Detect which cell encompasses the target text, then output its [X, Y] center coordinate. 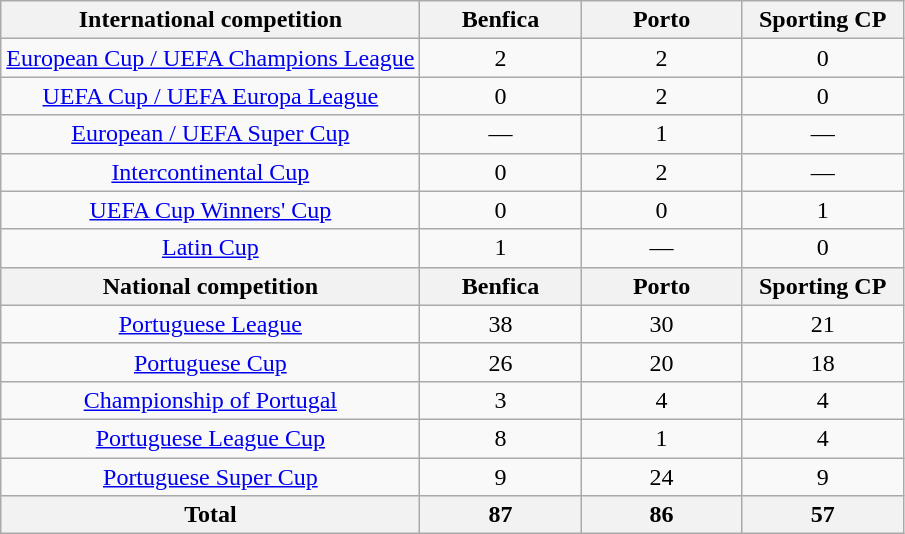
24 [662, 477]
Portuguese League Cup [210, 438]
UEFA Cup / UEFA Europa League [210, 96]
National competition [210, 286]
3 [500, 400]
Intercontinental Cup [210, 172]
European Cup / UEFA Champions League [210, 58]
Total [210, 515]
European / UEFA Super Cup [210, 134]
UEFA Cup Winners' Cup [210, 210]
Portuguese Cup [210, 362]
Championship of Portugal [210, 400]
Portuguese League [210, 324]
International competition [210, 20]
87 [500, 515]
30 [662, 324]
Portuguese Super Cup [210, 477]
Latin Cup [210, 248]
21 [822, 324]
86 [662, 515]
20 [662, 362]
57 [822, 515]
38 [500, 324]
8 [500, 438]
26 [500, 362]
18 [822, 362]
